From the cell containing the given text, extract its center point as [X, Y] coordinate. 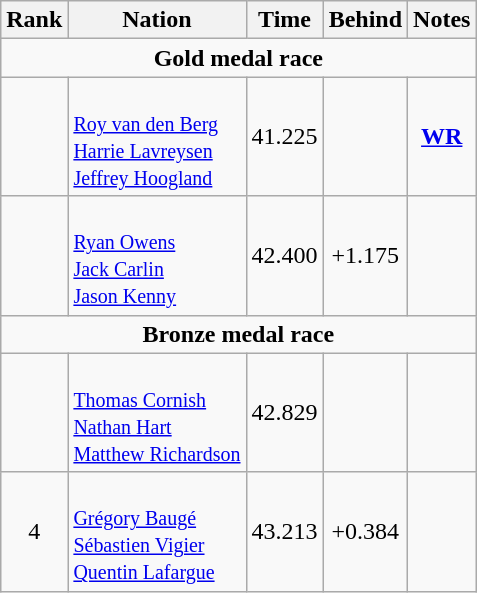
Rank [34, 20]
43.213 [284, 532]
Gold medal race [238, 58]
WR [442, 136]
Notes [442, 20]
Bronze medal race [238, 334]
+1.175 [365, 256]
Ryan OwensJack CarlinJason Kenny [157, 256]
42.400 [284, 256]
Time [284, 20]
Thomas CornishNathan HartMatthew Richardson [157, 412]
Nation [157, 20]
+0.384 [365, 532]
4 [34, 532]
Behind [365, 20]
Roy van den BergHarrie LavreysenJeffrey Hoogland [157, 136]
42.829 [284, 412]
Grégory BaugéSébastien VigierQuentin Lafargue [157, 532]
41.225 [284, 136]
